From the cell containing the given text, extract its center point as (X, Y) coordinate. 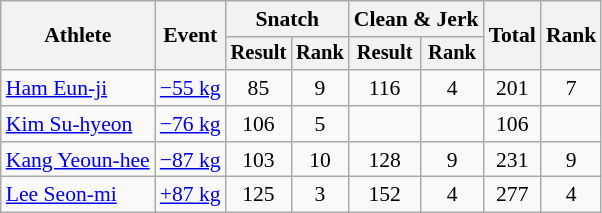
231 (512, 160)
Lee Seon-mi (78, 195)
5 (320, 124)
−87 kg (190, 160)
Ham Eun-ji (78, 88)
Total (512, 36)
103 (259, 160)
128 (385, 160)
125 (259, 195)
7 (572, 88)
+87 kg (190, 195)
Athlete (78, 36)
−55 kg (190, 88)
Snatch (288, 19)
116 (385, 88)
277 (512, 195)
Clean & Jerk (416, 19)
85 (259, 88)
152 (385, 195)
−76 kg (190, 124)
10 (320, 160)
201 (512, 88)
Kim Su-hyeon (78, 124)
Kang Yeoun-hee (78, 160)
Event (190, 36)
3 (320, 195)
